Provide the (x, y) coordinate of the cell's center where the given text is located.  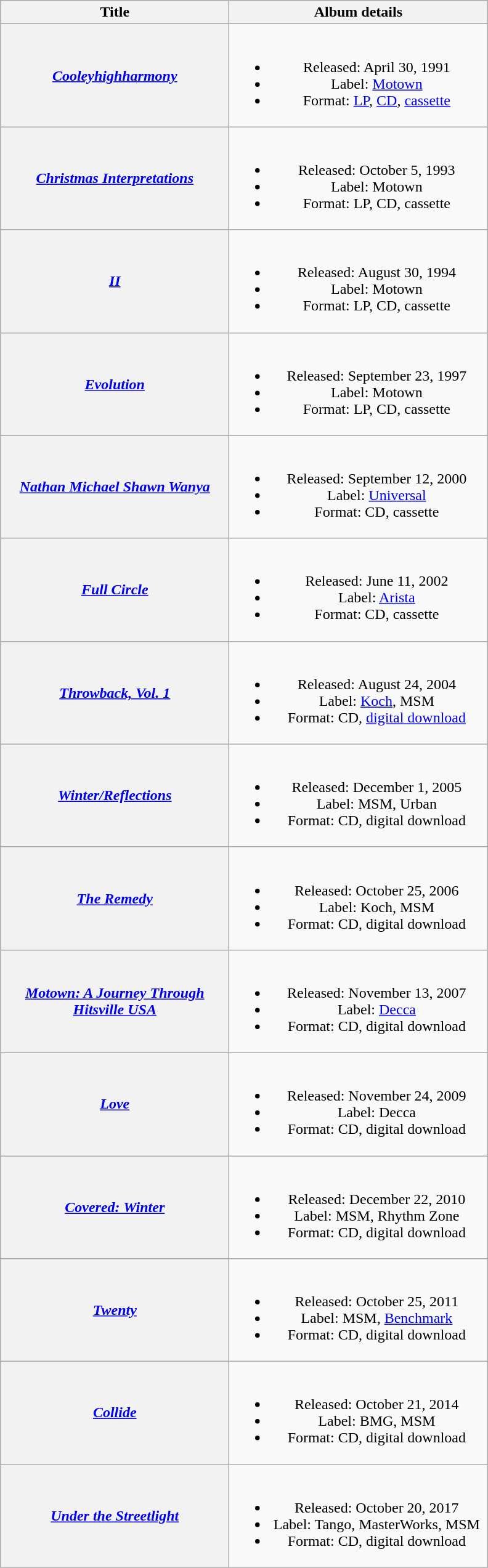
Evolution (115, 384)
Released: December 22, 2010Label: MSM, Rhythm ZoneFormat: CD, digital download (359, 1207)
Released: November 13, 2007Label: DeccaFormat: CD, digital download (359, 1001)
Winter/Reflections (115, 796)
Released: October 20, 2017Label: Tango, MasterWorks, MSMFormat: CD, digital download (359, 1516)
Released: August 24, 2004Label: Koch, MSMFormat: CD, digital download (359, 692)
Album details (359, 12)
Released: June 11, 2002Label: AristaFormat: CD, cassette (359, 590)
Nathan Michael Shawn Wanya (115, 487)
Love (115, 1104)
Motown: A Journey Through Hitsville USA (115, 1001)
Released: October 25, 2011Label: MSM, BenchmarkFormat: CD, digital download (359, 1311)
Title (115, 12)
The Remedy (115, 898)
Released: December 1, 2005Label: MSM, UrbanFormat: CD, digital download (359, 796)
II (115, 281)
Twenty (115, 1311)
Released: September 23, 1997Label: MotownFormat: LP, CD, cassette (359, 384)
Cooleyhighharmony (115, 75)
Released: April 30, 1991Label: MotownFormat: LP, CD, cassette (359, 75)
Released: October 21, 2014Label: BMG, MSMFormat: CD, digital download (359, 1413)
Collide (115, 1413)
Released: October 25, 2006Label: Koch, MSMFormat: CD, digital download (359, 898)
Released: November 24, 2009Label: DeccaFormat: CD, digital download (359, 1104)
Released: August 30, 1994Label: MotownFormat: LP, CD, cassette (359, 281)
Full Circle (115, 590)
Under the Streetlight (115, 1516)
Throwback, Vol. 1 (115, 692)
Christmas Interpretations (115, 179)
Released: September 12, 2000Label: UniversalFormat: CD, cassette (359, 487)
Covered: Winter (115, 1207)
Released: October 5, 1993Label: MotownFormat: LP, CD, cassette (359, 179)
